Determine the [x, y] coordinate at the center of the cell enclosing the given text.  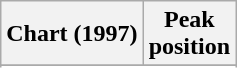
Chart (1997) [72, 34]
Peakposition [189, 34]
